Return the (X, Y) coordinate for the center point of the cell that contains the specified text.  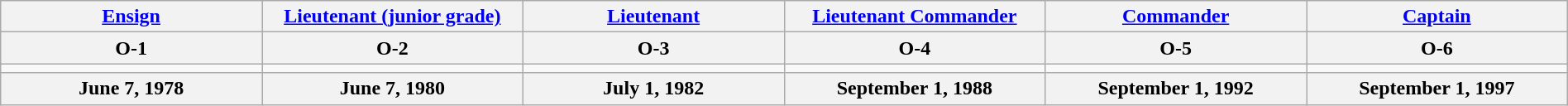
June 7, 1980 (392, 89)
O-4 (915, 48)
Lieutenant (653, 17)
O-5 (1176, 48)
Lieutenant Commander (915, 17)
O-6 (1437, 48)
Captain (1437, 17)
September 1, 1988 (915, 89)
July 1, 1982 (653, 89)
Ensign (131, 17)
Commander (1176, 17)
September 1, 1997 (1437, 89)
O-2 (392, 48)
Lieutenant (junior grade) (392, 17)
June 7, 1978 (131, 89)
O-1 (131, 48)
September 1, 1992 (1176, 89)
O-3 (653, 48)
